Scan for the cell matching the given text and deliver its [x, y] coordinate at center. 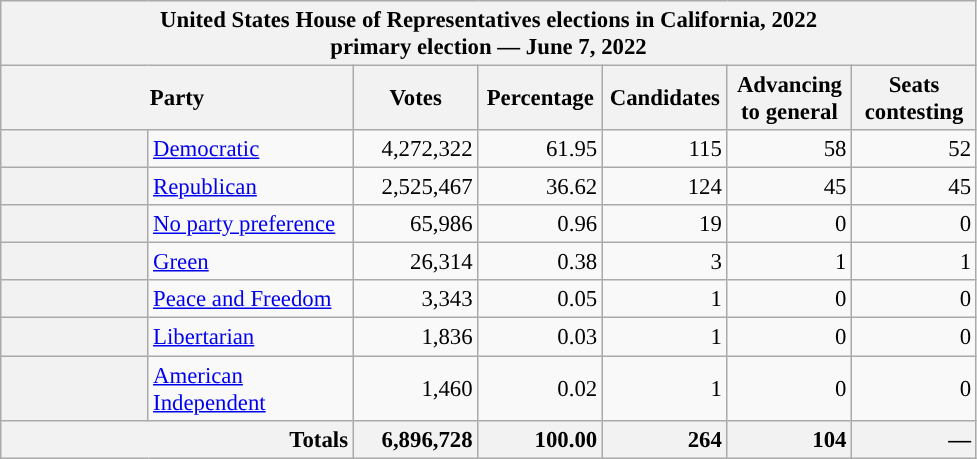
1,836 [416, 337]
3,343 [416, 299]
26,314 [416, 262]
4,272,322 [416, 149]
No party preference [251, 224]
52 [914, 149]
1,460 [416, 388]
Advancing to general [790, 98]
Totals [178, 439]
— [914, 439]
36.62 [540, 187]
Party [178, 98]
100.00 [540, 439]
Candidates [666, 98]
Libertarian [251, 337]
Percentage [540, 98]
58 [790, 149]
65,986 [416, 224]
61.95 [540, 149]
0.38 [540, 262]
3 [666, 262]
American Independent [251, 388]
0.05 [540, 299]
124 [666, 187]
6,896,728 [416, 439]
Democratic [251, 149]
Republican [251, 187]
Seats contesting [914, 98]
United States House of Representatives elections in California, 2022primary election — June 7, 2022 [489, 34]
104 [790, 439]
0.02 [540, 388]
19 [666, 224]
Peace and Freedom [251, 299]
2,525,467 [416, 187]
Green [251, 262]
Votes [416, 98]
115 [666, 149]
0.03 [540, 337]
264 [666, 439]
0.96 [540, 224]
